Output the [X, Y] coordinate of the center of the cell containing the given text.  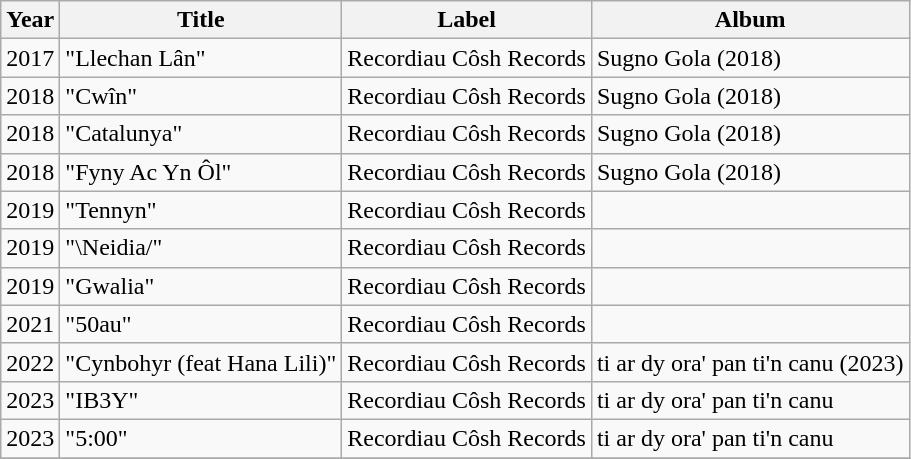
"\Neidia/" [201, 248]
"50au" [201, 324]
"Cynbohyr (feat Hana Lili)" [201, 362]
Label [467, 20]
"Gwalia" [201, 286]
"Cwîn" [201, 96]
Year [30, 20]
"IB3Y" [201, 400]
2021 [30, 324]
"Tennyn" [201, 210]
ti ar dy ora' pan ti'n canu (2023) [750, 362]
Album [750, 20]
"5:00" [201, 438]
"Catalunya" [201, 134]
"Fyny Ac Yn Ôl" [201, 172]
2022 [30, 362]
"Llechan Lân" [201, 58]
2017 [30, 58]
Title [201, 20]
